From the cell containing the given text, extract its center point as [x, y] coordinate. 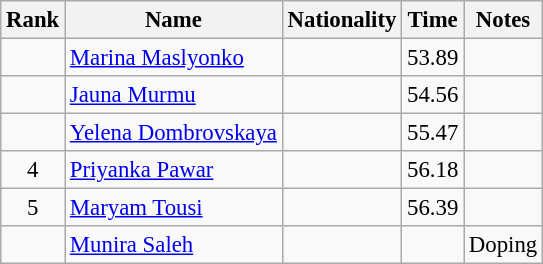
4 [33, 170]
Doping [504, 245]
56.39 [433, 208]
Rank [33, 20]
56.18 [433, 170]
Yelena Dombrovskaya [174, 133]
Notes [504, 20]
5 [33, 208]
Jauna Murmu [174, 95]
Marina Maslyonko [174, 58]
Maryam Tousi [174, 208]
55.47 [433, 133]
54.56 [433, 95]
Time [433, 20]
Name [174, 20]
Nationality [342, 20]
Priyanka Pawar [174, 170]
Munira Saleh [174, 245]
53.89 [433, 58]
